Scan for the cell matching the given text and deliver its (x, y) coordinate at center. 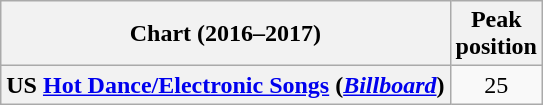
25 (496, 85)
Peak position (496, 34)
US Hot Dance/Electronic Songs (Billboard) (226, 85)
Chart (2016–2017) (226, 34)
